Output the (x, y) coordinate of the center of the cell containing the given text.  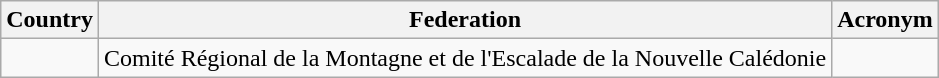
Country (50, 20)
Comité Régional de la Montagne et de l'Escalade de la Nouvelle Calédonie (464, 58)
Federation (464, 20)
Acronym (886, 20)
